Locate the cell with the specified text and output its (X, Y) center coordinate. 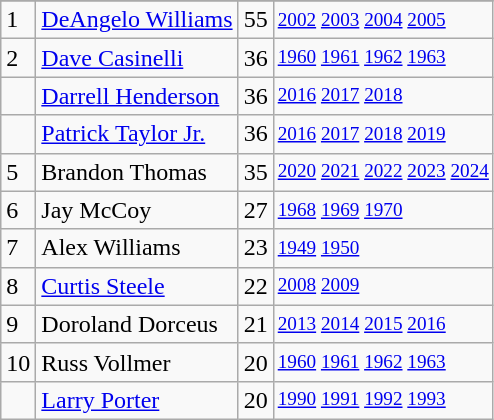
Curtis Steele (137, 286)
Russ Vollmer (137, 362)
23 (256, 248)
2016 2017 2018 (383, 96)
Jay McCoy (137, 210)
Doroland Dorceus (137, 324)
2013 2014 2015 2016 (383, 324)
21 (256, 324)
DeAngelo Williams (137, 20)
2002 2003 2004 2005 (383, 20)
10 (18, 362)
Patrick Taylor Jr. (137, 134)
9 (18, 324)
Dave Casinelli (137, 58)
7 (18, 248)
Brandon Thomas (137, 172)
1990 1991 1992 1993 (383, 400)
2016 2017 2018 2019 (383, 134)
27 (256, 210)
1949 1950 (383, 248)
5 (18, 172)
35 (256, 172)
Larry Porter (137, 400)
22 (256, 286)
Alex Williams (137, 248)
2020 2021 2022 2023 2024 (383, 172)
6 (18, 210)
8 (18, 286)
55 (256, 20)
1968 1969 1970 (383, 210)
1 (18, 20)
2008 2009 (383, 286)
Darrell Henderson (137, 96)
2 (18, 58)
